For the text-containing cell, return its midpoint in (X, Y) coordinate format. 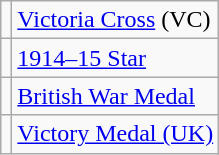
British War Medal (116, 96)
1914–15 Star (116, 58)
Victoria Cross (VC) (116, 20)
Victory Medal (UK) (116, 134)
